Find where the given text appears and provide that cell's center as [X, Y] coordinate. 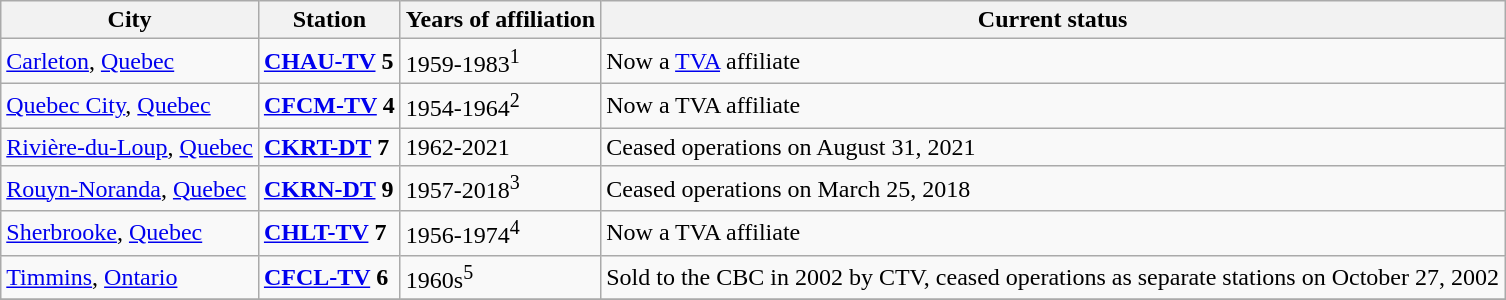
1956-19744 [500, 234]
CFCL-TV 6 [329, 278]
Timmins, Ontario [130, 278]
Sherbrooke, Quebec [130, 234]
CHAU-TV 5 [329, 62]
Rivière-du-Loup, Quebec [130, 147]
Current status [1053, 20]
CFCM-TV 4 [329, 106]
Years of affiliation [500, 20]
Station [329, 20]
1960s5 [500, 278]
CKRT-DT 7 [329, 147]
CHLT-TV 7 [329, 234]
1957-20183 [500, 188]
Rouyn-Noranda, Quebec [130, 188]
City [130, 20]
Ceased operations on March 25, 2018 [1053, 188]
1959-19831 [500, 62]
Carleton, Quebec [130, 62]
Ceased operations on August 31, 2021 [1053, 147]
CKRN-DT 9 [329, 188]
Quebec City, Quebec [130, 106]
1962-2021 [500, 147]
Sold to the CBC in 2002 by CTV, ceased operations as separate stations on October 27, 2002 [1053, 278]
1954-19642 [500, 106]
